Return the [x, y] coordinate for the center point of the cell that contains the specified text.  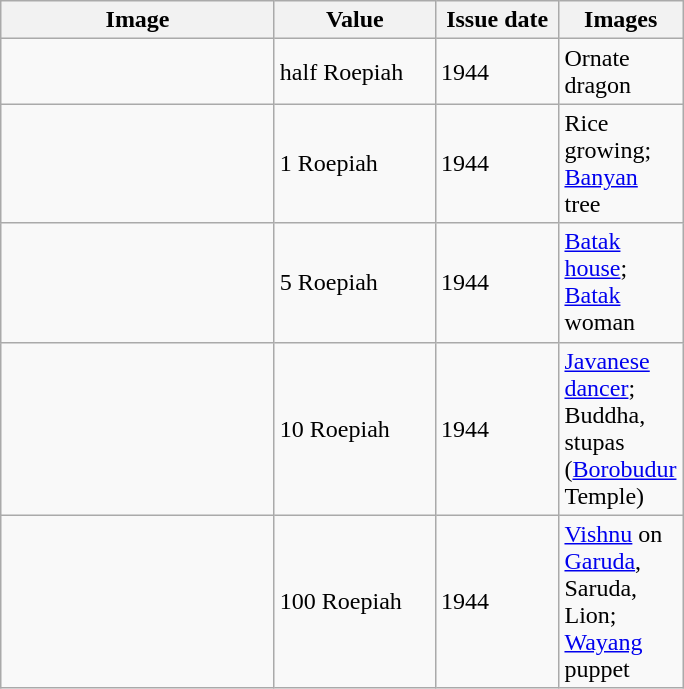
Batak house; Batak woman [621, 282]
Javanese dancer; Buddha, stupas (Borobudur Temple) [621, 428]
Issue date [497, 20]
1 Roepiah [354, 164]
100 Roepiah [354, 602]
5 Roepiah [354, 282]
half Roepiah [354, 72]
Ornate dragon [621, 72]
Rice growing; Banyan tree [621, 164]
Vishnu on Garuda, Saruda, Lion; Wayang puppet [621, 602]
10 Roepiah [354, 428]
Image [138, 20]
Value [354, 20]
Images [621, 20]
